Pinpoint the cell where the given text exists, returning its [x, y] midpoint coordinate. 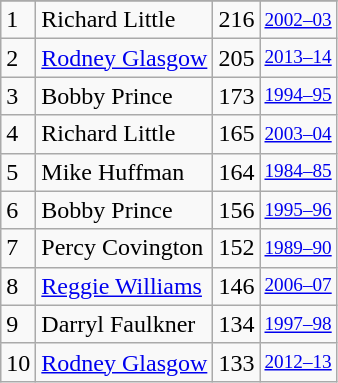
164 [236, 172]
7 [18, 248]
Mike Huffman [124, 172]
Percy Covington [124, 248]
2 [18, 58]
10 [18, 362]
Darryl Faulkner [124, 324]
1989–90 [298, 248]
1984–85 [298, 172]
8 [18, 286]
1 [18, 20]
205 [236, 58]
134 [236, 324]
2012–13 [298, 362]
133 [236, 362]
156 [236, 210]
3 [18, 96]
152 [236, 248]
146 [236, 286]
165 [236, 134]
1997–98 [298, 324]
Reggie Williams [124, 286]
216 [236, 20]
1994–95 [298, 96]
2013–14 [298, 58]
9 [18, 324]
6 [18, 210]
1995–96 [298, 210]
2006–07 [298, 286]
2002–03 [298, 20]
5 [18, 172]
173 [236, 96]
2003–04 [298, 134]
4 [18, 134]
